Extract the [x, y] coordinate from the center of the cell holding the provided text.  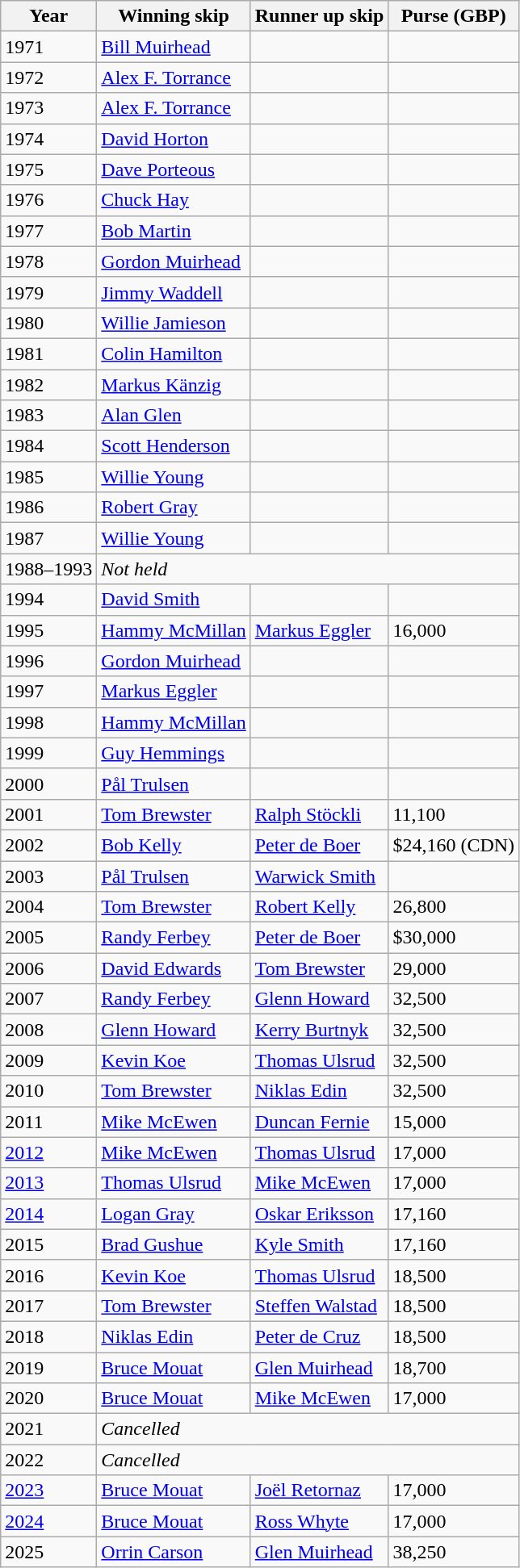
Willie Jamieson [174, 323]
Ralph Stöckli [320, 814]
1999 [48, 753]
Chuck Hay [174, 200]
$24,160 (CDN) [454, 845]
Brad Gushue [174, 1244]
11,100 [454, 814]
1994 [48, 600]
Alan Glen [174, 416]
1980 [48, 323]
Peter de Cruz [320, 1336]
2007 [48, 999]
Guy Hemmings [174, 753]
2013 [48, 1183]
Steffen Walstad [320, 1306]
2012 [48, 1152]
2019 [48, 1368]
29,000 [454, 968]
1979 [48, 292]
1983 [48, 416]
15,000 [454, 1122]
2017 [48, 1306]
Colin Hamilton [174, 353]
2004 [48, 907]
16,000 [454, 630]
Logan Gray [174, 1214]
Markus Känzig [174, 385]
1975 [48, 169]
1996 [48, 661]
26,800 [454, 907]
David Horton [174, 139]
2025 [48, 1552]
1977 [48, 231]
Orrin Carson [174, 1552]
1974 [48, 139]
2008 [48, 1030]
1985 [48, 477]
Kyle Smith [320, 1244]
2009 [48, 1060]
Robert Gray [174, 508]
2011 [48, 1122]
2024 [48, 1521]
2006 [48, 968]
2023 [48, 1491]
1988–1993 [48, 569]
1973 [48, 108]
Winning skip [174, 16]
1972 [48, 77]
Not held [308, 569]
38,250 [454, 1552]
Purse (GBP) [454, 16]
Ross Whyte [320, 1521]
Bob Martin [174, 231]
Bill Muirhead [174, 47]
David Smith [174, 600]
Duncan Fernie [320, 1122]
1978 [48, 261]
1987 [48, 538]
Kerry Burtnyk [320, 1030]
1984 [48, 446]
$30,000 [454, 938]
2000 [48, 784]
Scott Henderson [174, 446]
Warwick Smith [320, 876]
1981 [48, 353]
1976 [48, 200]
2022 [48, 1460]
2018 [48, 1336]
1986 [48, 508]
2003 [48, 876]
Bob Kelly [174, 845]
Runner up skip [320, 16]
2002 [48, 845]
2015 [48, 1244]
2001 [48, 814]
2005 [48, 938]
1982 [48, 385]
2014 [48, 1214]
2020 [48, 1399]
1995 [48, 630]
2010 [48, 1091]
1971 [48, 47]
2016 [48, 1275]
David Edwards [174, 968]
Year [48, 16]
1998 [48, 722]
Oskar Eriksson [320, 1214]
2021 [48, 1429]
1997 [48, 692]
Jimmy Waddell [174, 292]
Dave Porteous [174, 169]
Robert Kelly [320, 907]
Joël Retornaz [320, 1491]
18,700 [454, 1368]
